Output the (X, Y) coordinate of the center of the cell containing the given text.  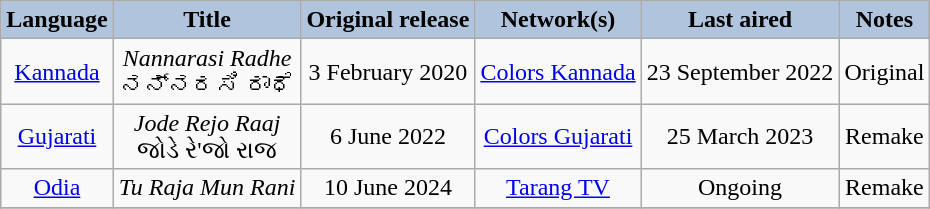
10 June 2024 (388, 188)
Last aired (740, 20)
Network(s) (558, 20)
Kannada (57, 72)
23 September 2022 (740, 72)
Odia (57, 188)
3 February 2020 (388, 72)
Title (207, 20)
Tu Raja Mun Rani (207, 188)
6 June 2022 (388, 136)
25 March 2023 (740, 136)
Language (57, 20)
Notes (884, 20)
Ongoing (740, 188)
Colors Kannada (558, 72)
Original release (388, 20)
Colors Gujarati (558, 136)
Gujarati (57, 136)
Tarang TV (558, 188)
Original (884, 72)
Nannarasi Radheನನ್ನರಸಿ ರಾಧೆ (207, 72)
Jode Rejo Raajજોડે રે'જો રાજ (207, 136)
